For the text-containing cell, return its midpoint in (x, y) coordinate format. 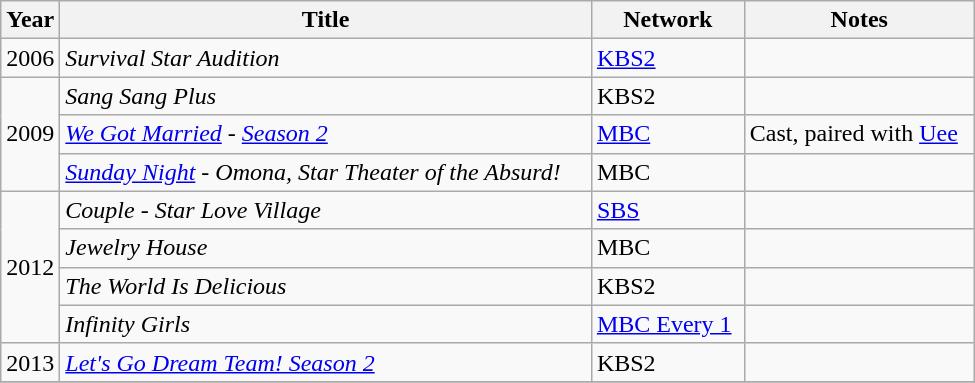
Sunday Night - Omona, Star Theater of the Absurd! (326, 172)
Infinity Girls (326, 324)
The World Is Delicious (326, 286)
Cast, paired with Uee (859, 134)
We Got Married - Season 2 (326, 134)
Network (668, 20)
2013 (30, 362)
Couple - Star Love Village (326, 210)
SBS (668, 210)
2006 (30, 58)
Survival Star Audition (326, 58)
2009 (30, 134)
Notes (859, 20)
Year (30, 20)
Sang Sang Plus (326, 96)
MBC Every 1 (668, 324)
Let's Go Dream Team! Season 2 (326, 362)
2012 (30, 267)
Jewelry House (326, 248)
Title (326, 20)
